Capture the cell that displays the provided text and extract its (x, y) central coordinate. 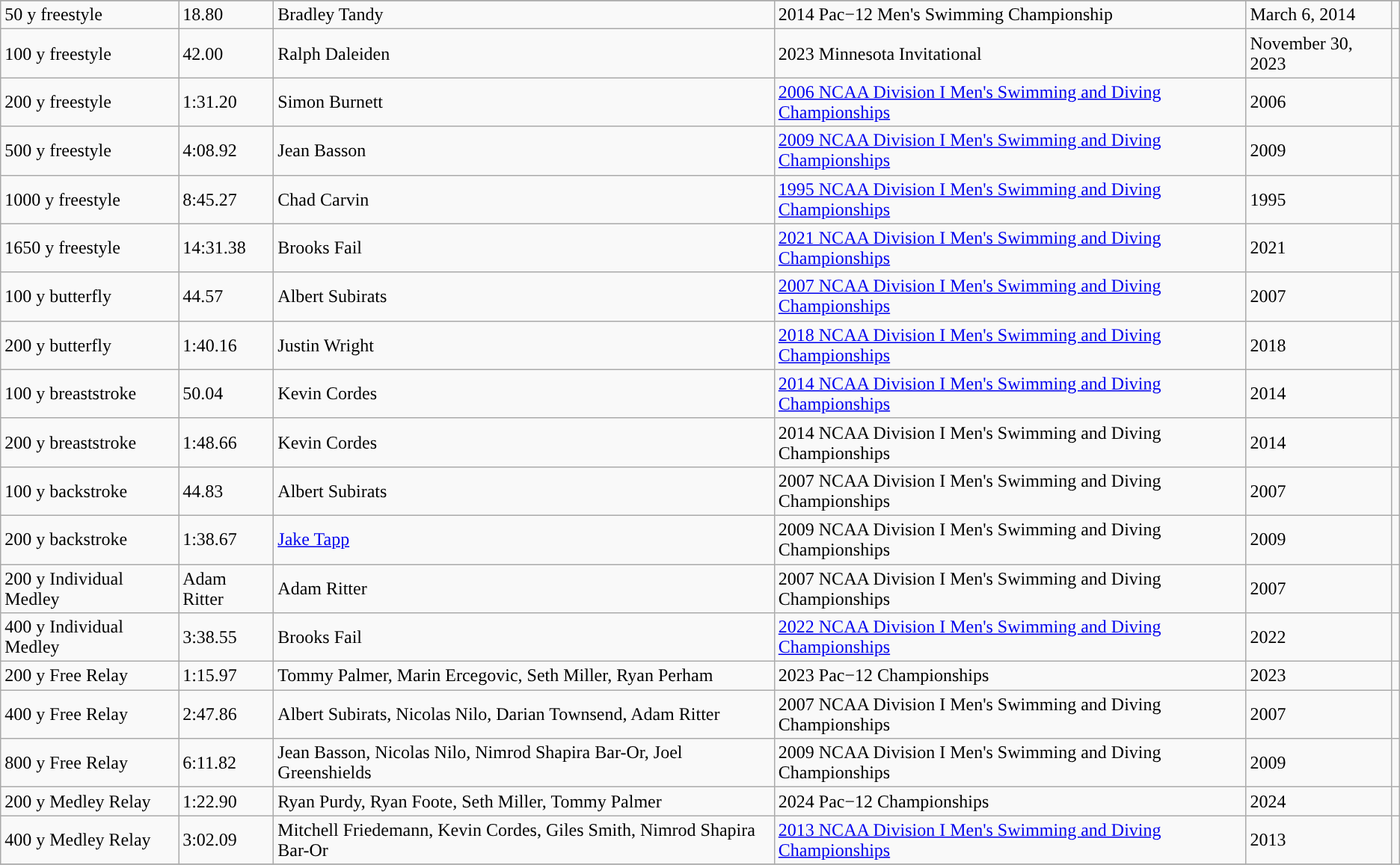
500 y freestyle (90, 151)
1:38.67 (226, 540)
Jake Tapp (524, 540)
Jean Basson, Nicolas Nilo, Nimrod Shapira Bar-Or, Joel Greenshields (524, 763)
Bradley Tandy (524, 15)
Ryan Purdy, Ryan Foote, Seth Miller, Tommy Palmer (524, 801)
2018 NCAA Division I Men's Swimming and Diving Championships (1010, 345)
100 y breaststroke (90, 393)
2023 Minnesota Invitational (1010, 54)
400 y Medley Relay (90, 840)
2024 Pac−12 Championships (1010, 801)
100 y butterfly (90, 296)
2023 (1318, 676)
2018 (1318, 345)
2014 Pac−12 Men's Swimming Championship (1010, 15)
Tommy Palmer, Marin Ercegovic, Seth Miller, Ryan Perham (524, 676)
200 y butterfly (90, 345)
Mitchell Friedemann, Kevin Cordes, Giles Smith, Nimrod Shapira Bar-Or (524, 840)
50 y freestyle (90, 15)
100 y freestyle (90, 54)
1:31.20 (226, 102)
50.04 (226, 393)
1:22.90 (226, 801)
3:02.09 (226, 840)
March 6, 2014 (1318, 15)
1650 y freestyle (90, 248)
Chad Carvin (524, 199)
Albert Subirats, Nicolas Nilo, Darian Townsend, Adam Ritter (524, 715)
Ralph Daleiden (524, 54)
2022 NCAA Division I Men's Swimming and Diving Championships (1010, 637)
1:15.97 (226, 676)
44.83 (226, 490)
1:40.16 (226, 345)
2006 NCAA Division I Men's Swimming and Diving Championships (1010, 102)
100 y backstroke (90, 490)
200 y backstroke (90, 540)
2013 NCAA Division I Men's Swimming and Diving Championships (1010, 840)
14:31.38 (226, 248)
2013 (1318, 840)
4:08.92 (226, 151)
3:38.55 (226, 637)
2021 (1318, 248)
Jean Basson (524, 151)
1000 y freestyle (90, 199)
1995 NCAA Division I Men's Swimming and Diving Championships (1010, 199)
2024 (1318, 801)
Justin Wright (524, 345)
2021 NCAA Division I Men's Swimming and Diving Championships (1010, 248)
200 y Medley Relay (90, 801)
November 30, 2023 (1318, 54)
2:47.86 (226, 715)
2006 (1318, 102)
1:48.66 (226, 443)
44.57 (226, 296)
8:45.27 (226, 199)
42.00 (226, 54)
400 y Free Relay (90, 715)
400 y Individual Medley (90, 637)
6:11.82 (226, 763)
200 y Individual Medley (90, 588)
1995 (1318, 199)
200 y Free Relay (90, 676)
18.80 (226, 15)
Simon Burnett (524, 102)
200 y freestyle (90, 102)
2023 Pac−12 Championships (1010, 676)
800 y Free Relay (90, 763)
2022 (1318, 637)
200 y breaststroke (90, 443)
